For the text-containing cell, return its midpoint in [X, Y] coordinate format. 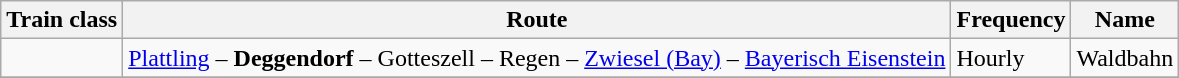
Waldbahn [1125, 58]
Train class [62, 20]
Frequency [1011, 20]
Route [537, 20]
Hourly [1011, 58]
Name [1125, 20]
Plattling – Deggendorf – Gotteszell – Regen – Zwiesel (Bay) – Bayerisch Eisenstein [537, 58]
